Provide the [X, Y] coordinate of the cell's center where the given text is located.  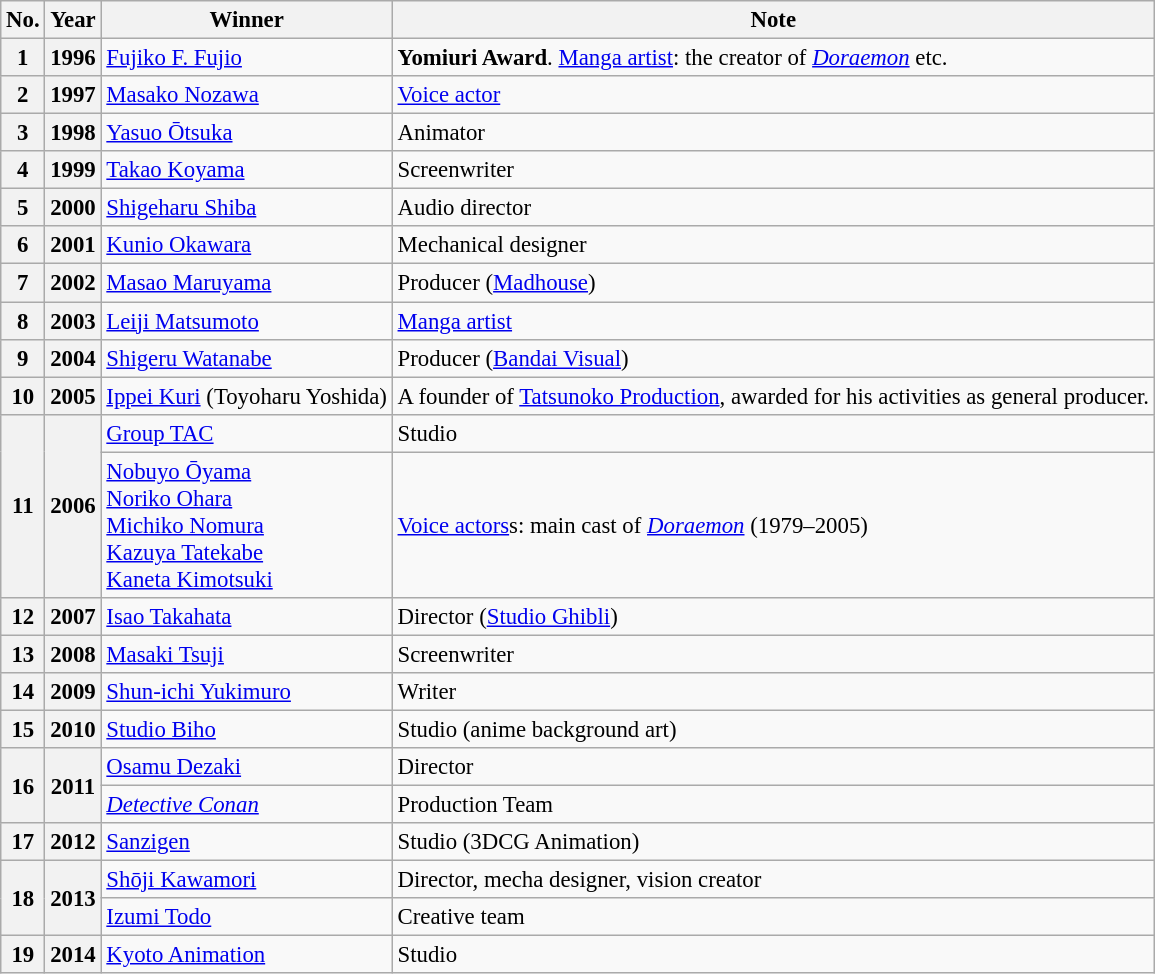
19 [23, 955]
2005 [73, 396]
Sanzigen [246, 842]
12 [23, 617]
No. [23, 20]
1996 [73, 58]
Leiji Matsumoto [246, 321]
Studio Biho [246, 729]
8 [23, 321]
2012 [73, 842]
Year [73, 20]
Shigeru Watanabe [246, 358]
Creative team [773, 917]
2003 [73, 321]
1997 [73, 95]
2011 [73, 786]
17 [23, 842]
Producer (Bandai Visual) [773, 358]
14 [23, 692]
Masaki Tsuji [246, 654]
2010 [73, 729]
Production Team [773, 805]
1999 [73, 170]
Winner [246, 20]
3 [23, 133]
Director (Studio Ghibli) [773, 617]
Studio (anime background art) [773, 729]
Director, mecha designer, vision creator [773, 880]
Producer (Madhouse) [773, 283]
Ippei Kuri (Toyoharu Yoshida) [246, 396]
7 [23, 283]
Nobuyo ŌyamaNoriko OharaMichiko NomuraKazuya TatekabeKaneta Kimotsuki [246, 525]
Mechanical designer [773, 245]
16 [23, 786]
Fujiko F. Fujio [246, 58]
15 [23, 729]
Osamu Dezaki [246, 767]
2004 [73, 358]
11 [23, 506]
5 [23, 208]
2008 [73, 654]
Audio director [773, 208]
13 [23, 654]
Shōji Kawamori [246, 880]
Yasuo Ōtsuka [246, 133]
A founder of Tatsunoko Production, awarded for his activities as general producer. [773, 396]
Group TAC [246, 433]
4 [23, 170]
2001 [73, 245]
2000 [73, 208]
Kunio Okawara [246, 245]
Manga artist [773, 321]
Masako Nozawa [246, 95]
Writer [773, 692]
2 [23, 95]
Voice actor [773, 95]
18 [23, 898]
1 [23, 58]
Izumi Todo [246, 917]
2013 [73, 898]
Kyoto Animation [246, 955]
Isao Takahata [246, 617]
Animator [773, 133]
10 [23, 396]
1998 [73, 133]
Director [773, 767]
Yomiuri Award. Manga artist: the creator of Doraemon etc. [773, 58]
Shun-ichi Yukimuro [246, 692]
Voice actorss: main cast of Doraemon (1979–2005) [773, 525]
2002 [73, 283]
2006 [73, 506]
Note [773, 20]
Takao Koyama [246, 170]
2014 [73, 955]
6 [23, 245]
Studio (3DCG Animation) [773, 842]
Masao Maruyama [246, 283]
Detective Conan [246, 805]
9 [23, 358]
Shigeharu Shiba [246, 208]
2007 [73, 617]
2009 [73, 692]
